Detect which cell encompasses the target text, then output its (x, y) center coordinate. 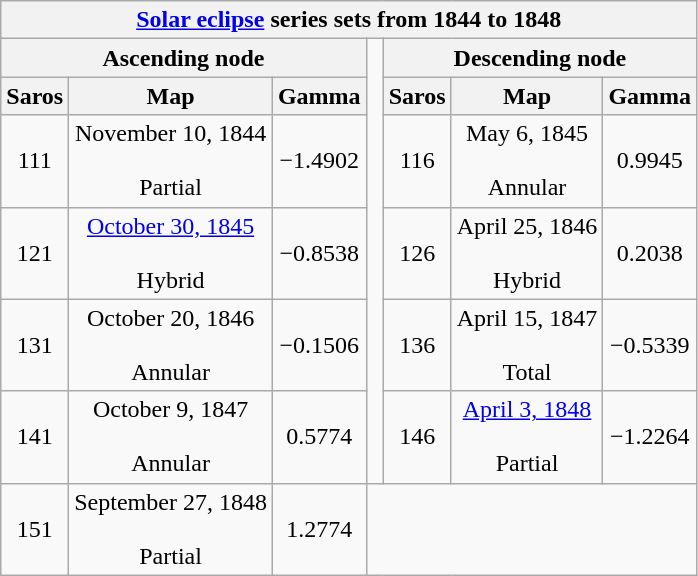
April 25, 1846Hybrid (527, 253)
121 (35, 253)
131 (35, 345)
April 15, 1847Total (527, 345)
0.5774 (319, 437)
141 (35, 437)
116 (417, 161)
November 10, 1844Partial (171, 161)
111 (35, 161)
October 20, 1846Annular (171, 345)
Ascending node (184, 58)
0.9945 (650, 161)
0.2038 (650, 253)
September 27, 1848Partial (171, 529)
Solar eclipse series sets from 1844 to 1848 (349, 20)
October 30, 1845Hybrid (171, 253)
−0.1506 (319, 345)
126 (417, 253)
146 (417, 437)
−0.8538 (319, 253)
−0.5339 (650, 345)
−1.4902 (319, 161)
136 (417, 345)
Descending node (540, 58)
1.2774 (319, 529)
April 3, 1848Partial (527, 437)
October 9, 1847Annular (171, 437)
151 (35, 529)
May 6, 1845Annular (527, 161)
−1.2264 (650, 437)
